Extract the [x, y] coordinate from the center of the cell holding the provided text.  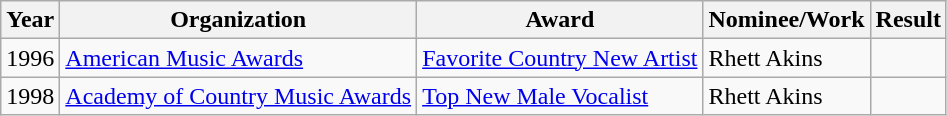
Academy of Country Music Awards [238, 96]
1996 [30, 58]
Nominee/Work [786, 20]
Favorite Country New Artist [560, 58]
Organization [238, 20]
Award [560, 20]
American Music Awards [238, 58]
Year [30, 20]
Result [908, 20]
Top New Male Vocalist [560, 96]
1998 [30, 96]
